From the cell containing the given text, extract its center point as (X, Y) coordinate. 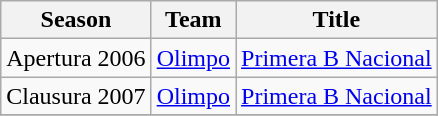
Season (76, 20)
Apertura 2006 (76, 58)
Clausura 2007 (76, 96)
Title (337, 20)
Team (193, 20)
